Search for the cell housing the specified text and yield its [X, Y] center coordinate. 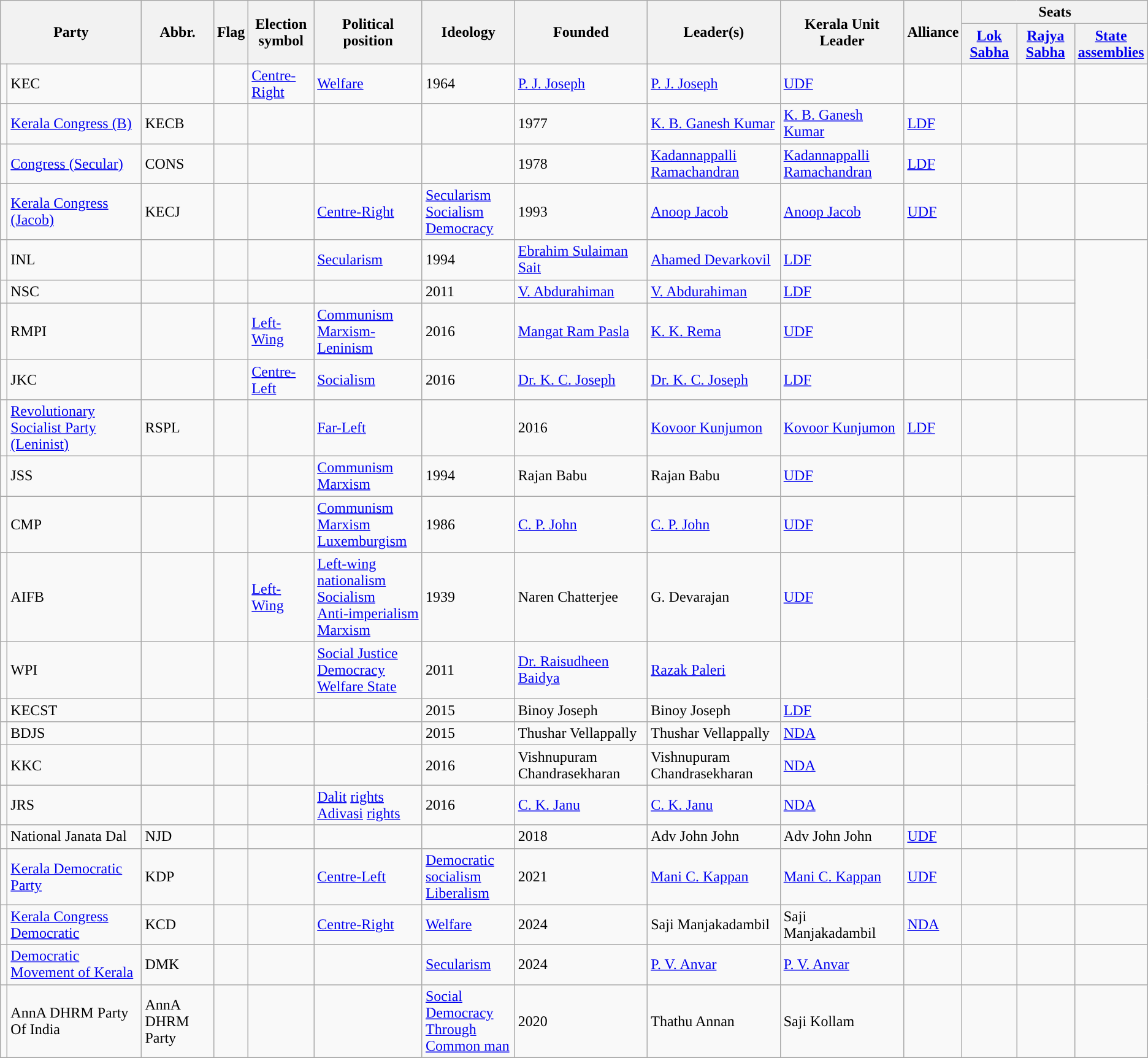
1993 [581, 212]
Alliance [933, 32]
1939 [469, 597]
Flag [231, 32]
INL [75, 260]
Stateassemblies [1111, 44]
Far-Left [368, 427]
National Janata Dal [75, 837]
Electionsymbol [281, 32]
1977 [581, 124]
RSPL [178, 427]
Ideology [469, 32]
Congress (Secular) [75, 163]
Kerala Congress (Jacob) [75, 212]
Kerala Congress Democratic [75, 925]
1978 [581, 163]
Saji Kollam [842, 1021]
AIFB [75, 597]
RMPI [75, 331]
KDP [178, 876]
AnnA DHRM Party [178, 1021]
JSS [75, 476]
2020 [581, 1021]
KECST [75, 710]
Democratic Movement of Kerala [75, 964]
Left-wing nationalismSocialismAnti-imperialismMarxism [368, 597]
NSC [75, 291]
Social JusticeDemocracyWelfare State [368, 670]
Dalit rightsAdivasi rights [368, 805]
BDJS [75, 734]
Democratic socialismLiberalism [469, 876]
Kerala Unit Leader [842, 32]
Mangat Ram Pasla [581, 331]
Socialism [368, 379]
KECJ [178, 212]
JRS [75, 805]
KEC [75, 83]
KCD [178, 925]
Ahamed Devarkovil [714, 260]
Thathu Annan [714, 1021]
Leader(s) [714, 32]
Dr. Raisudheen Baidya [581, 670]
Rajya Sabha [1046, 44]
Abbr. [178, 32]
CONS [178, 163]
KECB [178, 124]
Party [71, 32]
NJD [178, 837]
SecularismSocialismDemocracy [469, 212]
Kerala Congress (B) [75, 124]
G. Devarajan [714, 597]
Kerala Democratic Party [75, 876]
1964 [469, 83]
2021 [581, 876]
Founded [581, 32]
Ebrahim Sulaiman Sait [581, 260]
Razak Paleri [714, 670]
Politicalposition [368, 32]
Seats [1055, 12]
DMK [178, 964]
Lok Sabha [990, 44]
WPI [75, 670]
Revolutionary Socialist Party (Leninist) [75, 427]
CMP [75, 524]
AnnA DHRM Party Of India [75, 1021]
1986 [469, 524]
Social DemocracyThroughCommon man [469, 1021]
JKC [75, 379]
Naren Chatterjee [581, 597]
CommunismMarxism [368, 476]
CommunismMarxismLuxemburgism [368, 524]
2018 [581, 837]
K. K. Rema [714, 331]
CommunismMarxism-Leninism [368, 331]
KKC [75, 765]
